Detect which cell encompasses the target text, then output its (x, y) center coordinate. 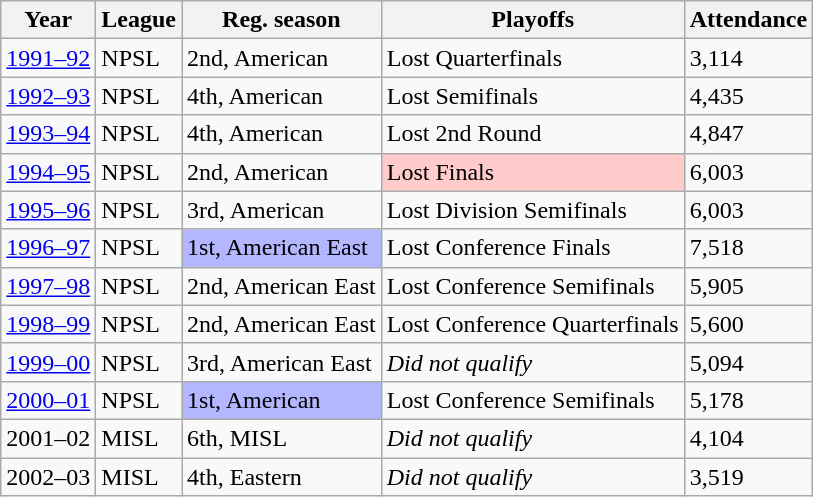
1999–00 (48, 362)
Playoffs (532, 20)
2000–01 (48, 400)
1995–96 (48, 210)
2001–02 (48, 438)
Lost Finals (532, 172)
7,518 (748, 248)
1998–99 (48, 324)
League (139, 20)
5,905 (748, 286)
1996–97 (48, 248)
Lost Semifinals (532, 96)
6th, MISL (282, 438)
1992–93 (48, 96)
3rd, American (282, 210)
4,847 (748, 134)
Year (48, 20)
Lost Division Semifinals (532, 210)
4,435 (748, 96)
3,519 (748, 477)
5,094 (748, 362)
1993–94 (48, 134)
2002–03 (48, 477)
4,104 (748, 438)
3,114 (748, 58)
1st, American (282, 400)
Lost Quarterfinals (532, 58)
Attendance (748, 20)
Lost Conference Quarterfinals (532, 324)
1991–92 (48, 58)
Reg. season (282, 20)
Lost 2nd Round (532, 134)
1st, American East (282, 248)
1997–98 (48, 286)
3rd, American East (282, 362)
5,600 (748, 324)
4th, Eastern (282, 477)
1994–95 (48, 172)
Lost Conference Finals (532, 248)
5,178 (748, 400)
